Detect which cell encompasses the target text, then output its (x, y) center coordinate. 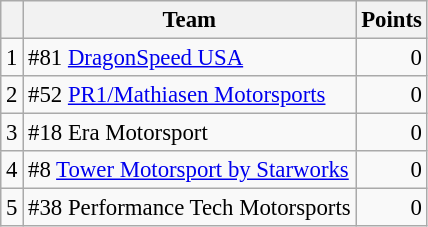
4 (12, 170)
1 (12, 58)
#52 PR1/Mathiasen Motorsports (190, 95)
#38 Performance Tech Motorsports (190, 208)
3 (12, 133)
#8 Tower Motorsport by Starworks (190, 170)
Team (190, 20)
#81 DragonSpeed USA (190, 58)
5 (12, 208)
Points (392, 20)
2 (12, 95)
#18 Era Motorsport (190, 133)
